Scan for the cell matching the given text and deliver its [X, Y] coordinate at center. 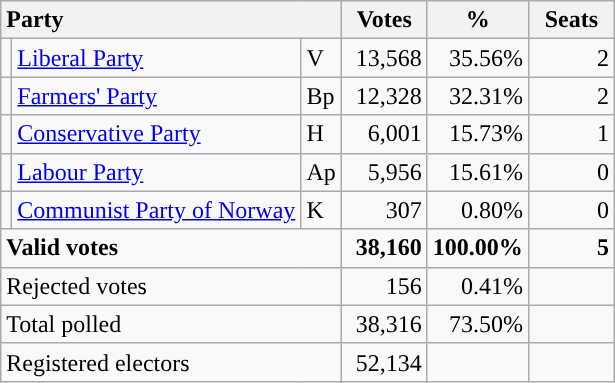
32.31% [478, 96]
1 [571, 134]
Labour Party [156, 172]
73.50% [478, 324]
307 [384, 210]
0.41% [478, 286]
35.56% [478, 58]
38,316 [384, 324]
52,134 [384, 362]
Communist Party of Norway [156, 210]
5 [571, 248]
Registered electors [172, 362]
V [321, 58]
Conservative Party [156, 134]
Ap [321, 172]
6,001 [384, 134]
100.00% [478, 248]
K [321, 210]
15.61% [478, 172]
13,568 [384, 58]
5,956 [384, 172]
Seats [571, 20]
12,328 [384, 96]
Farmers' Party [156, 96]
Total polled [172, 324]
156 [384, 286]
Votes [384, 20]
Liberal Party [156, 58]
Party [172, 20]
15.73% [478, 134]
Rejected votes [172, 286]
38,160 [384, 248]
Valid votes [172, 248]
H [321, 134]
0.80% [478, 210]
% [478, 20]
Bp [321, 96]
